Determine the [x, y] coordinate at the center of the cell enclosing the given text.  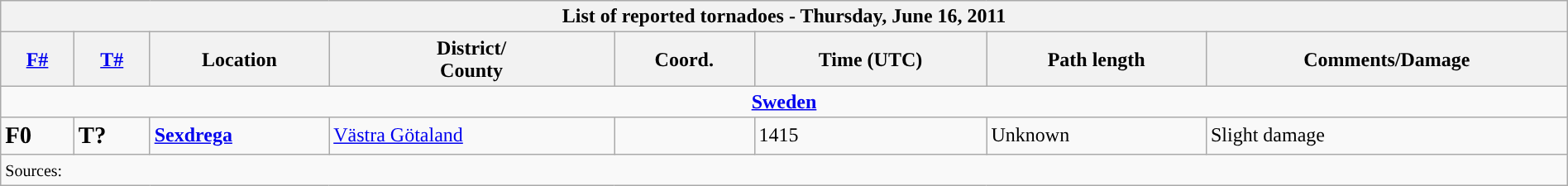
List of reported tornadoes - Thursday, June 16, 2011 [784, 17]
F0 [38, 136]
T# [112, 60]
Sources: [784, 169]
Västra Götaland [471, 136]
Path length [1097, 60]
1415 [870, 136]
T? [112, 136]
Time (UTC) [870, 60]
Location [240, 60]
Unknown [1097, 136]
District/County [471, 60]
F# [38, 60]
Sweden [784, 102]
Slight damage [1386, 136]
Coord. [685, 60]
Sexdrega [240, 136]
Comments/Damage [1386, 60]
